Capture the cell that displays the provided text and extract its (X, Y) central coordinate. 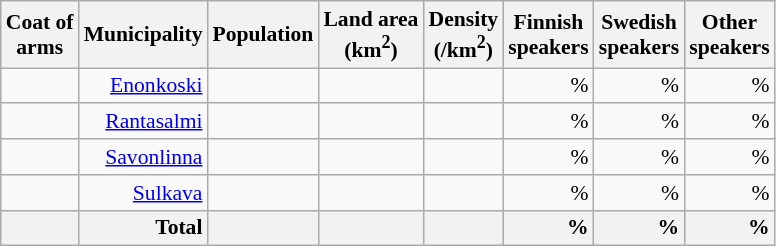
Enonkoski (144, 86)
Land area(km2) (370, 34)
Density(/km2) (463, 34)
Population (262, 34)
Total (144, 228)
Finnishspeakers (548, 34)
Swedishspeakers (639, 34)
Coat ofarms (40, 34)
Savonlinna (144, 157)
Sulkava (144, 193)
Otherspeakers (729, 34)
Rantasalmi (144, 122)
Municipality (144, 34)
